Detect which cell encompasses the target text, then output its [x, y] center coordinate. 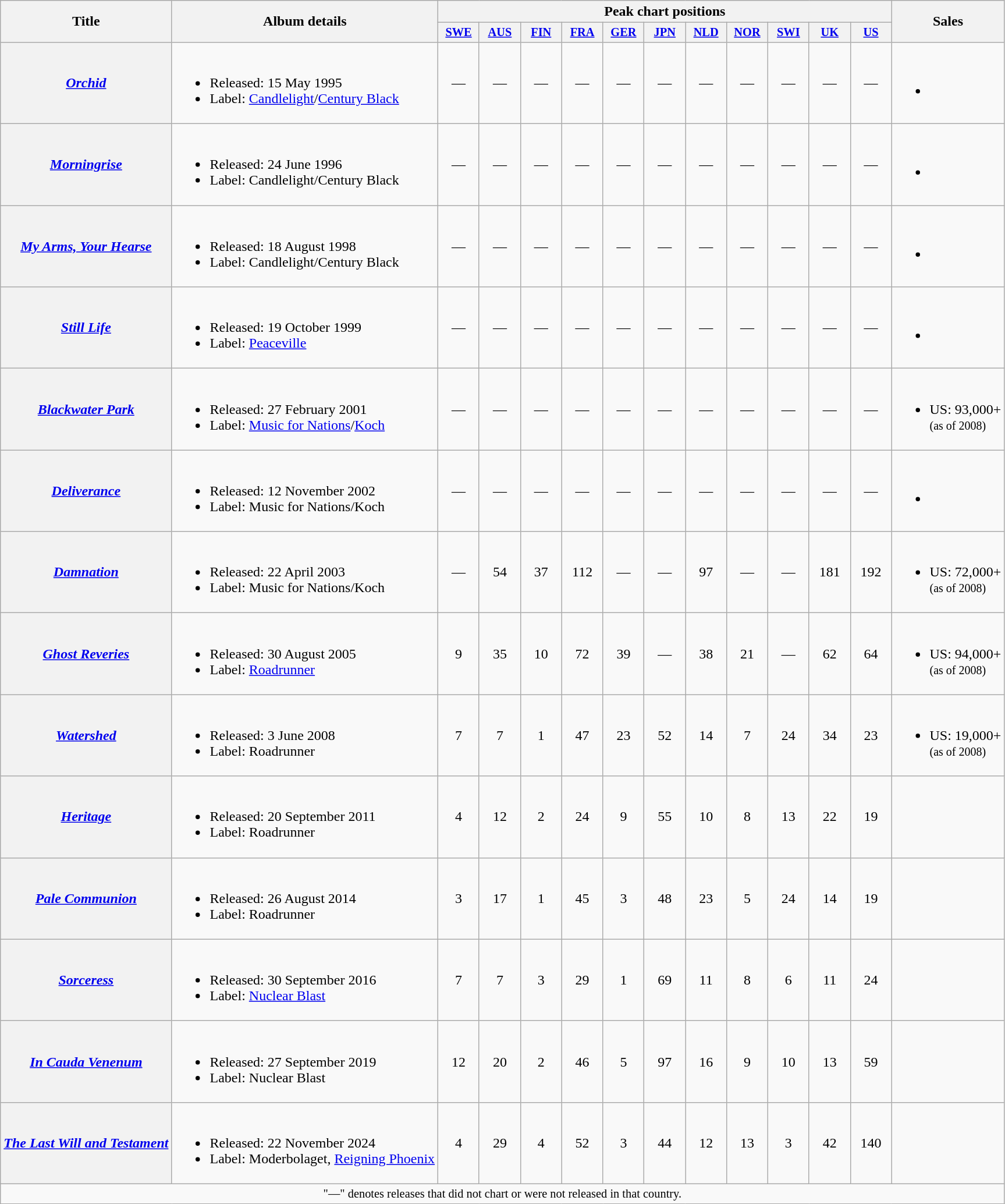
NLD [706, 33]
Released: 15 May 1995Label: Candlelight/Century Black [305, 83]
Released: 30 August 2005Label: Roadrunner [305, 654]
62 [830, 654]
In Cauda Venenum [86, 1061]
Released: 12 November 2002Label: Music for Nations/Koch [305, 491]
US [871, 33]
54 [499, 572]
UK [830, 33]
Released: 19 October 1999Label: Peaceville [305, 328]
55 [665, 817]
72 [582, 654]
16 [706, 1061]
181 [830, 572]
US: 72,000+(as of 2008) [948, 572]
Sales [948, 22]
Sorceress [86, 980]
42 [830, 1143]
Pale Communion [86, 898]
44 [665, 1143]
Released: 20 September 2011Label: Roadrunner [305, 817]
Heritage [86, 817]
Released: 3 June 2008Label: Roadrunner [305, 735]
140 [871, 1143]
Released: 27 February 2001Label: Music for Nations/Koch [305, 409]
SWI [788, 33]
JPN [665, 33]
Blackwater Park [86, 409]
112 [582, 572]
Released: 24 June 1996Label: Candlelight/Century Black [305, 165]
Deliverance [86, 491]
SWE [459, 33]
6 [788, 980]
Released: 26 August 2014Label: Roadrunner [305, 898]
Still Life [86, 328]
37 [541, 572]
Released: 27 September 2019Label: Nuclear Blast [305, 1061]
US: 19,000+(as of 2008) [948, 735]
38 [706, 654]
46 [582, 1061]
45 [582, 898]
48 [665, 898]
17 [499, 898]
39 [624, 654]
FIN [541, 33]
US: 93,000+(as of 2008) [948, 409]
"—" denotes releases that did not chart or were not released in that country. [503, 1194]
Orchid [86, 83]
64 [871, 654]
Released: 18 August 1998Label: Candlelight/Century Black [305, 246]
59 [871, 1061]
My Arms, Your Hearse [86, 246]
Released: 22 November 2024Label: Moderbolaget, Reigning Phoenix [305, 1143]
Morningrise [86, 165]
FRA [582, 33]
AUS [499, 33]
Title [86, 22]
22 [830, 817]
The Last Will and Testament [86, 1143]
20 [499, 1061]
Released: 30 September 2016Label: Nuclear Blast [305, 980]
47 [582, 735]
Watershed [86, 735]
69 [665, 980]
Damnation [86, 572]
21 [747, 654]
34 [830, 735]
Album details [305, 22]
GER [624, 33]
Released: 22 April 2003Label: Music for Nations/Koch [305, 572]
US: 94,000+(as of 2008) [948, 654]
35 [499, 654]
192 [871, 572]
NOR [747, 33]
Peak chart positions [665, 12]
Ghost Reveries [86, 654]
